Output the (X, Y) coordinate of the center of the cell containing the given text.  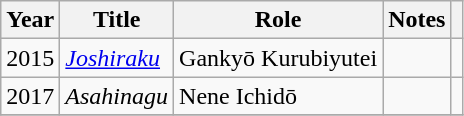
2015 (30, 58)
Title (117, 20)
Role (278, 20)
Joshiraku (117, 58)
Notes (417, 20)
2017 (30, 96)
Asahinagu (117, 96)
Gankyō Kurubiyutei (278, 58)
Nene Ichidō (278, 96)
Year (30, 20)
